Extract the [X, Y] coordinate from the center of the cell holding the provided text.  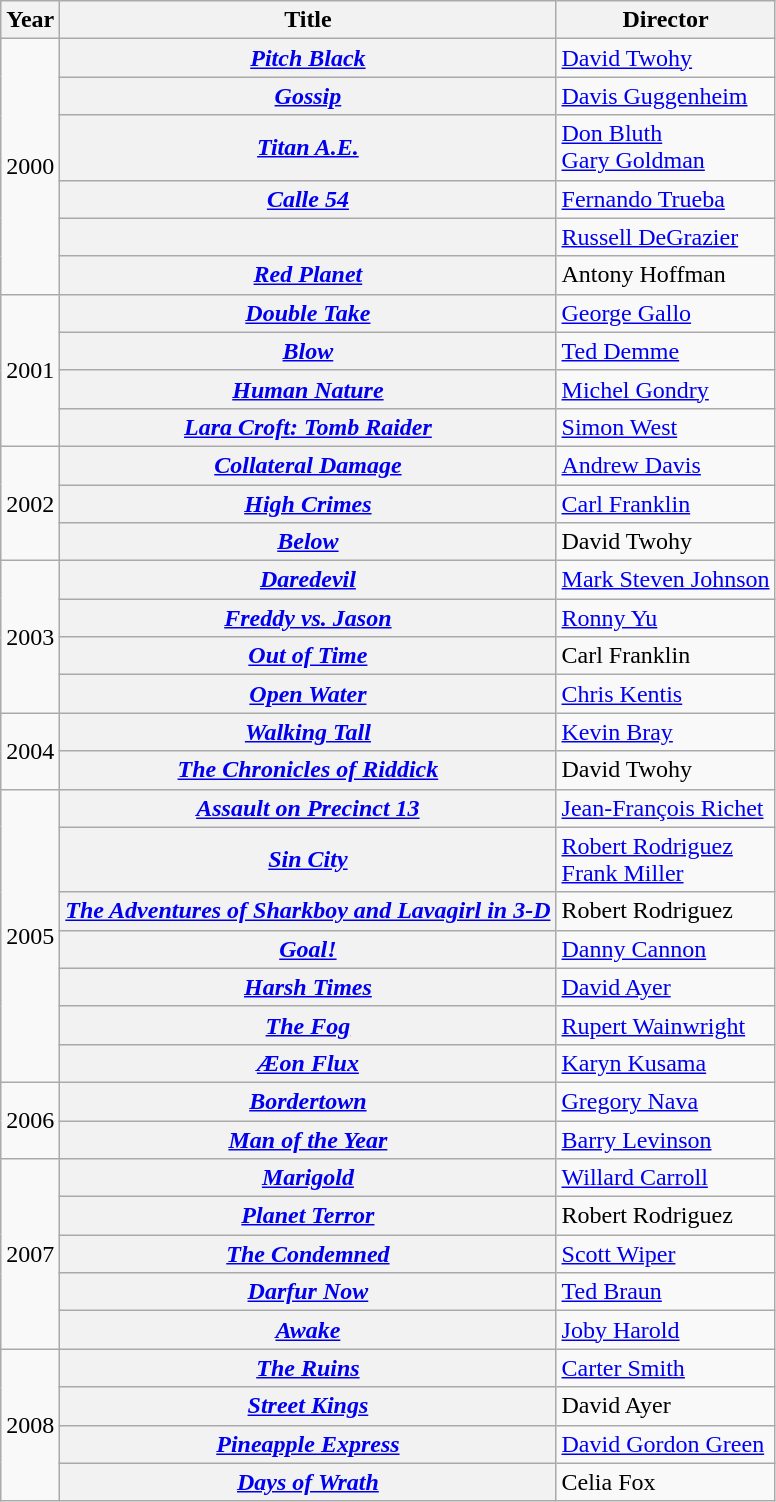
Pineapple Express [308, 1444]
Out of Time [308, 656]
David Gordon Green [666, 1444]
High Crimes [308, 503]
2006 [30, 1120]
Russell DeGrazier [666, 237]
Carter Smith [666, 1368]
Freddy vs. Jason [308, 618]
Chris Kentis [666, 694]
The Chronicles of Riddick [308, 770]
2007 [30, 1254]
Barry Levinson [666, 1139]
The Condemned [308, 1254]
Willard Carroll [666, 1178]
Awake [308, 1330]
Don BluthGary Goldman [666, 148]
Andrew Davis [666, 465]
Below [308, 542]
Harsh Times [308, 987]
Walking Tall [308, 732]
2008 [30, 1425]
Rupert Wainwright [666, 1025]
The Ruins [308, 1368]
Antony Hoffman [666, 275]
Gregory Nava [666, 1101]
Human Nature [308, 389]
Marigold [308, 1178]
Man of the Year [308, 1139]
Danny Cannon [666, 949]
Collateral Damage [308, 465]
2003 [30, 637]
Simon West [666, 427]
2001 [30, 370]
Days of Wrath [308, 1482]
Title [308, 20]
The Adventures of Sharkboy and Lavagirl in 3-D [308, 911]
Calle 54 [308, 199]
Æon Flux [308, 1063]
Sin City [308, 860]
Jean-François Richet [666, 808]
Planet Terror [308, 1216]
2005 [30, 936]
Open Water [308, 694]
Darfur Now [308, 1292]
Scott Wiper [666, 1254]
Goal! [308, 949]
Pitch Black [308, 58]
Assault on Precinct 13 [308, 808]
Robert RodriguezFrank Miller [666, 860]
The Fog [308, 1025]
Director [666, 20]
Celia Fox [666, 1482]
Year [30, 20]
Ted Braun [666, 1292]
Karyn Kusama [666, 1063]
Titan A.E. [308, 148]
Blow [308, 351]
Joby Harold [666, 1330]
2002 [30, 503]
Mark Steven Johnson [666, 580]
Kevin Bray [666, 732]
Double Take [308, 313]
George Gallo [666, 313]
Red Planet [308, 275]
Daredevil [308, 580]
Davis Guggenheim [666, 96]
Lara Croft: Tomb Raider [308, 427]
2000 [30, 166]
Ted Demme [666, 351]
Street Kings [308, 1406]
Ronny Yu [666, 618]
Michel Gondry [666, 389]
Fernando Trueba [666, 199]
2004 [30, 751]
Gossip [308, 96]
Bordertown [308, 1101]
